Return (X, Y) of the center of cell containing provided text 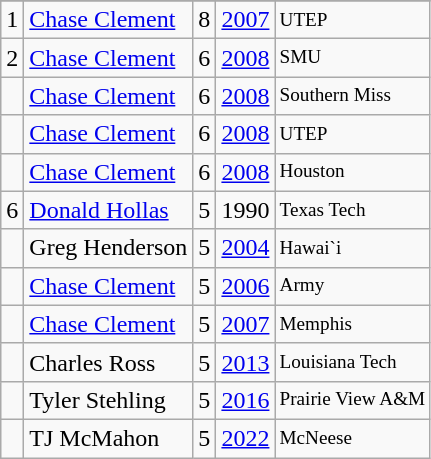
1990 (246, 210)
1 (12, 20)
2006 (246, 286)
2022 (246, 438)
Donald Hollas (108, 210)
2013 (246, 362)
McNeese (352, 438)
SMU (352, 58)
Houston (352, 172)
Prairie View A&M (352, 400)
2016 (246, 400)
Hawai`i (352, 248)
Army (352, 286)
Charles Ross (108, 362)
2 (12, 58)
Southern Miss (352, 96)
Texas Tech (352, 210)
Greg Henderson (108, 248)
TJ McMahon (108, 438)
Memphis (352, 324)
Tyler Stehling (108, 400)
8 (204, 20)
Louisiana Tech (352, 362)
2004 (246, 248)
